Scan for the cell matching the given text and deliver its [X, Y] coordinate at center. 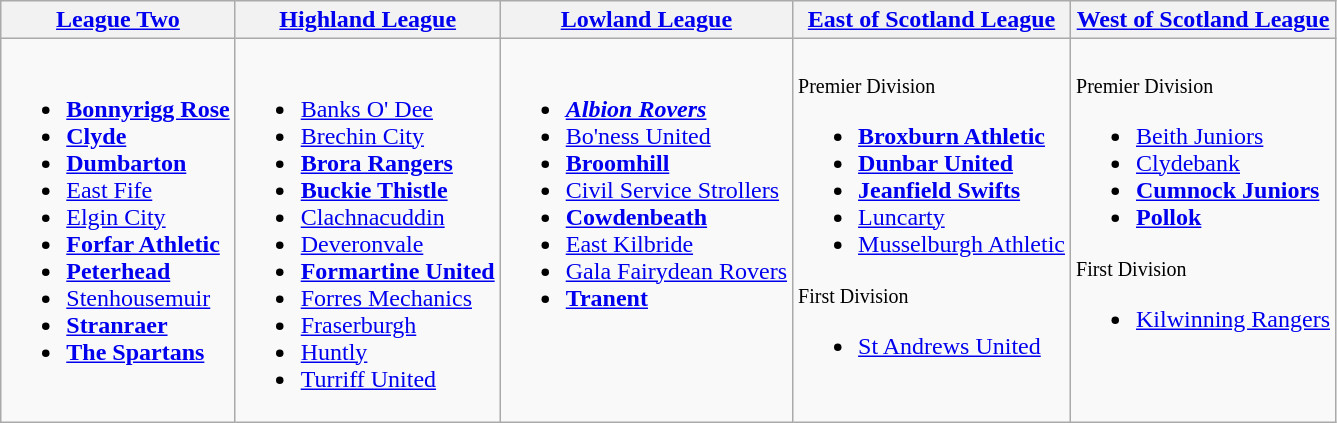
Bonnyrigg RoseClydeDumbartonEast FifeElgin CityForfar AthleticPeterheadStenhousemuirStranraerThe Spartans [118, 230]
East of Scotland League [932, 20]
Banks O' DeeBrechin CityBrora RangersBuckie ThistleClachnacuddinDeveronvaleFormartine UnitedForres MechanicsFraserburghHuntlyTurriff United [368, 230]
Albion RoversBo'ness UnitedBroomhillCivil Service StrollersCowdenbeathEast KilbrideGala Fairydean RoversTranent [646, 230]
Premier DivisionBroxburn AthleticDunbar UnitedJeanfield SwiftsLuncartyMusselburgh AthleticFirst DivisionSt Andrews United [932, 230]
League Two [118, 20]
Lowland League [646, 20]
Premier DivisionBeith JuniorsClydebankCumnock JuniorsPollokFirst DivisionKilwinning Rangers [1202, 230]
West of Scotland League [1202, 20]
Highland League [368, 20]
